Search for the cell housing the specified text and yield its [X, Y] center coordinate. 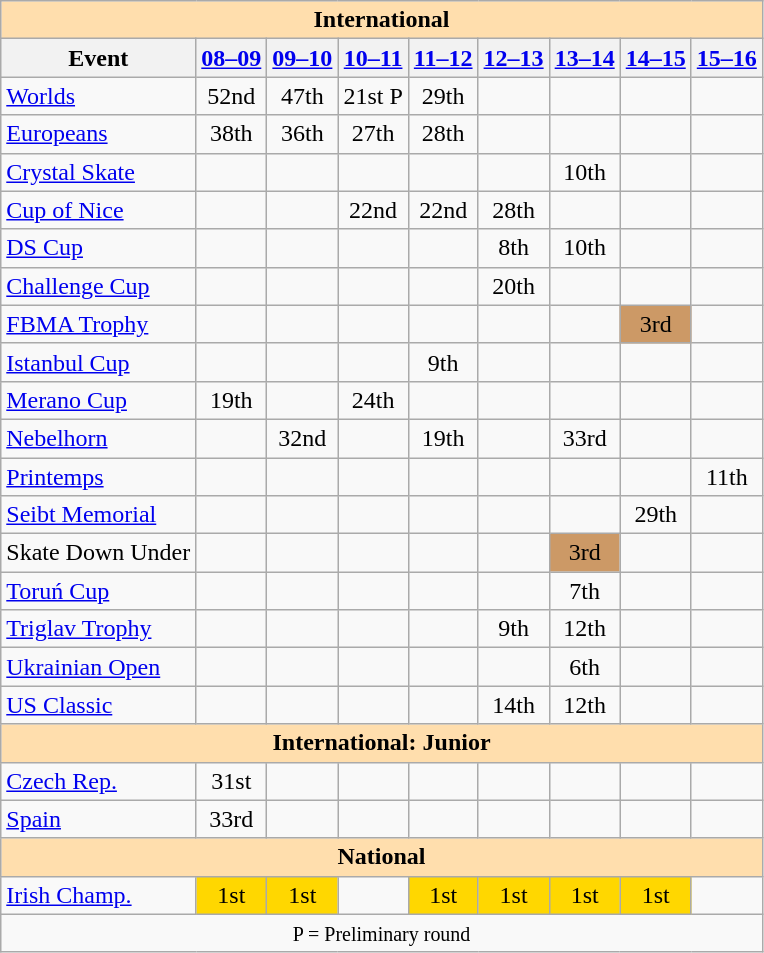
Istanbul Cup [98, 362]
8th [514, 248]
31st [232, 781]
US Classic [98, 705]
International: Junior [382, 743]
Seibt Memorial [98, 515]
Printemps [98, 477]
Triglav Trophy [98, 629]
7th [584, 591]
Ukrainian Open [98, 667]
Event [98, 58]
Challenge Cup [98, 286]
Merano Cup [98, 400]
Cup of Nice [98, 210]
10–11 [373, 58]
15–16 [726, 58]
08–09 [232, 58]
47th [302, 96]
Irish Champ. [98, 895]
Spain [98, 819]
36th [302, 134]
52nd [232, 96]
13–14 [584, 58]
Nebelhorn [98, 438]
09–10 [302, 58]
27th [373, 134]
International [382, 20]
20th [514, 286]
Worlds [98, 96]
FBMA Trophy [98, 324]
21st P [373, 96]
24th [373, 400]
Crystal Skate [98, 172]
Czech Rep. [98, 781]
Europeans [98, 134]
12–13 [514, 58]
P = Preliminary round [382, 933]
National [382, 857]
38th [232, 134]
11–12 [443, 58]
11th [726, 477]
32nd [302, 438]
Skate Down Under [98, 553]
14–15 [656, 58]
6th [584, 667]
Toruń Cup [98, 591]
DS Cup [98, 248]
14th [514, 705]
